Return the (X, Y) coordinate for the center point of the cell that contains the specified text.  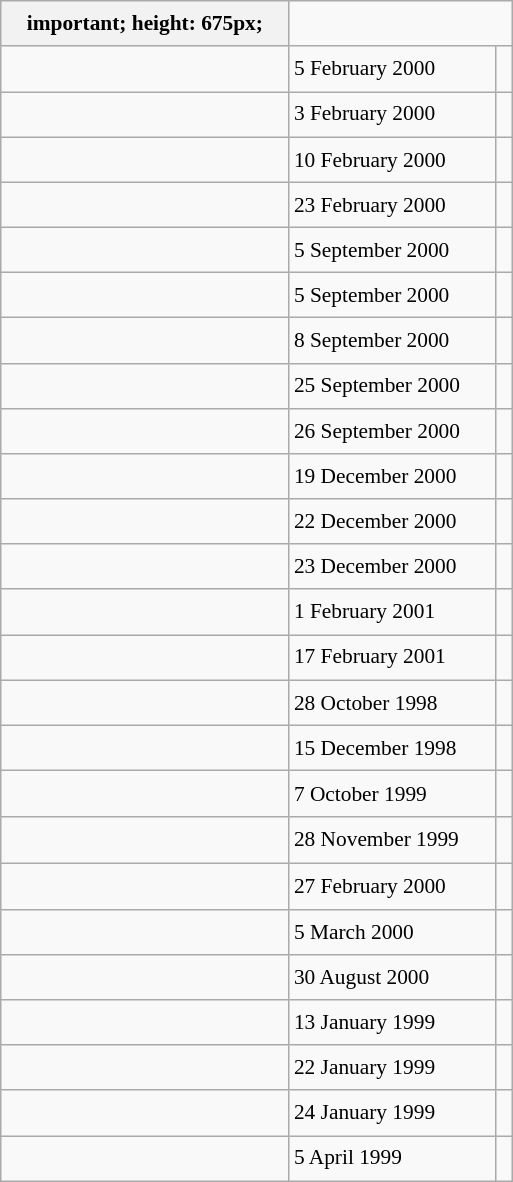
7 October 1999 (392, 794)
1 February 2001 (392, 612)
23 December 2000 (392, 566)
3 February 2000 (392, 114)
22 January 1999 (392, 1068)
5 March 2000 (392, 932)
5 April 1999 (392, 1158)
8 September 2000 (392, 340)
27 February 2000 (392, 886)
17 February 2001 (392, 658)
28 October 1998 (392, 702)
5 February 2000 (392, 68)
23 February 2000 (392, 204)
30 August 2000 (392, 978)
important; height: 675px; (145, 24)
10 February 2000 (392, 160)
13 January 1999 (392, 1022)
15 December 1998 (392, 748)
24 January 1999 (392, 1112)
19 December 2000 (392, 476)
26 September 2000 (392, 430)
25 September 2000 (392, 386)
28 November 1999 (392, 840)
22 December 2000 (392, 522)
